Extract the (x, y) coordinate from the center of the cell holding the provided text.  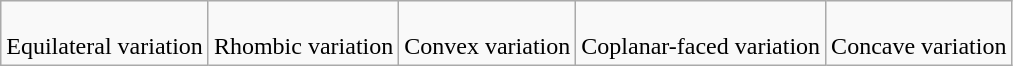
Coplanar-faced variation (701, 34)
Convex variation (488, 34)
Equilateral variation (105, 34)
Rhombic variation (303, 34)
Concave variation (919, 34)
